Output the (x, y) coordinate of the center of the cell containing the given text.  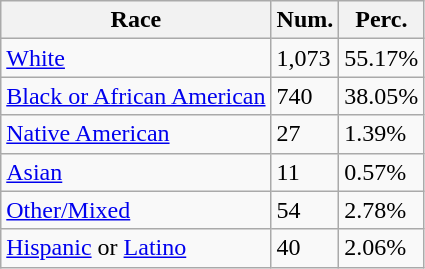
2.06% (382, 248)
Black or African American (136, 96)
38.05% (382, 96)
Other/Mixed (136, 210)
White (136, 58)
54 (305, 210)
Perc. (382, 20)
Asian (136, 172)
0.57% (382, 172)
55.17% (382, 58)
Native American (136, 134)
11 (305, 172)
740 (305, 96)
40 (305, 248)
Num. (305, 20)
2.78% (382, 210)
Race (136, 20)
1,073 (305, 58)
1.39% (382, 134)
Hispanic or Latino (136, 248)
27 (305, 134)
